Provide the (X, Y) coordinate of the cell's center where the given text is located.  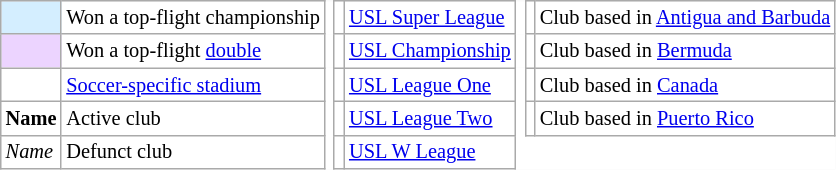
Soccer-specific stadium (192, 85)
Active club (192, 118)
Club based in Bermuda (685, 51)
USL League Two (430, 118)
Club based in Antigua and Barbuda (685, 17)
Won a top-flight championship (192, 17)
Won a top-flight double (192, 51)
USL Super League (430, 17)
Club based in Puerto Rico (685, 118)
USL Championship (430, 51)
USL W League (430, 152)
Defunct club (192, 152)
Club based in Canada (685, 85)
USL League One (430, 85)
